Return the [X, Y] coordinate for the center point of the cell that contains the specified text.  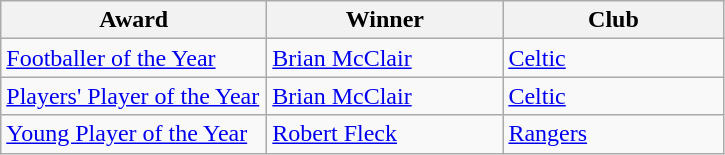
Award [134, 20]
Footballer of the Year [134, 58]
Players' Player of the Year [134, 96]
Robert Fleck [385, 134]
Winner [385, 20]
Rangers [614, 134]
Club [614, 20]
Young Player of the Year [134, 134]
